Pinpoint the cell where the given text exists, returning its [X, Y] midpoint coordinate. 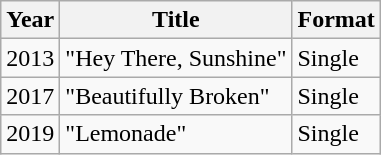
"Lemonade" [176, 134]
"Hey There, Sunshine" [176, 58]
Title [176, 20]
Format [336, 20]
2013 [30, 58]
2017 [30, 96]
"Beautifully Broken" [176, 96]
Year [30, 20]
2019 [30, 134]
